Scan for the cell matching the given text and deliver its (X, Y) coordinate at center. 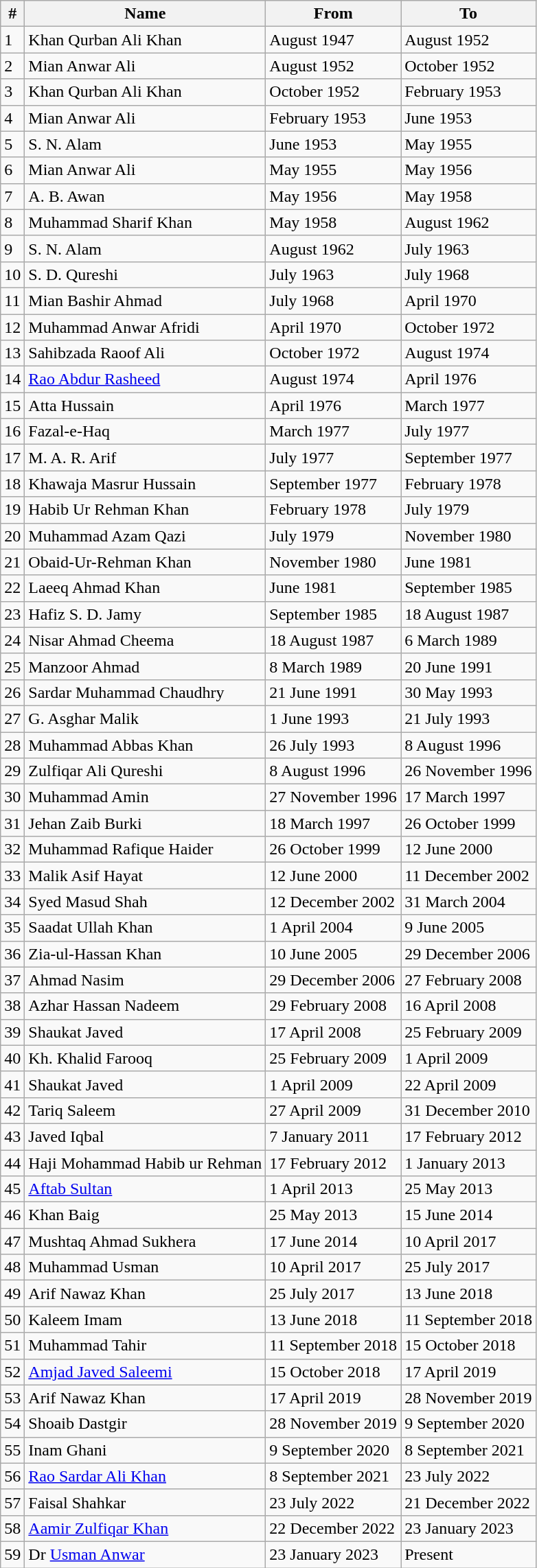
Sardar Muhammad Chaudhry (146, 692)
27 April 2009 (334, 1110)
24 (12, 640)
# (12, 14)
41 (12, 1084)
53 (12, 1398)
33 (12, 876)
A. B. Awan (146, 196)
10 (12, 274)
Azhar Hassan Nadeem (146, 1006)
26 (12, 692)
1 April 2013 (334, 1189)
15 June 2014 (468, 1215)
25 (12, 666)
13 (12, 353)
Shoaib Dastgir (146, 1424)
4 (12, 118)
M. A. R. Arif (146, 458)
21 December 2022 (468, 1502)
27 November 1996 (334, 797)
Muhammad Rafique Haider (146, 850)
43 (12, 1136)
29 (12, 771)
5 (12, 144)
15 (12, 406)
29 February 2008 (334, 1006)
Hafiz S. D. Jamy (146, 614)
26 November 1996 (468, 771)
Inam Ghani (146, 1450)
45 (12, 1189)
Khawaja Masrur Hussain (146, 484)
28 (12, 745)
Muhammad Sharif Khan (146, 222)
11 December 2002 (468, 876)
8 (12, 222)
To (468, 14)
6 (12, 170)
Syed Masud Shah (146, 902)
August 1947 (334, 40)
9 (12, 248)
Mian Bashir Ahmad (146, 301)
Muhammad Azam Qazi (146, 536)
16 (12, 432)
17 April 2008 (334, 1032)
11 (12, 301)
S. D. Qureshi (146, 274)
21 July 1993 (468, 718)
27 (12, 718)
10 June 2005 (334, 954)
G. Asghar Malik (146, 718)
Name (146, 14)
Habib Ur Rehman Khan (146, 510)
38 (12, 1006)
Nisar Ahmad Cheema (146, 640)
Dr Usman Anwar (146, 1554)
31 March 2004 (468, 902)
Zia-ul-Hassan Khan (146, 954)
23 (12, 614)
Muhammad Amin (146, 797)
56 (12, 1476)
49 (12, 1294)
9 June 2005 (468, 928)
Tariq Saleem (146, 1110)
17 March 1997 (468, 797)
Khan Baig (146, 1215)
12 (12, 327)
Fazal-e-Haq (146, 432)
22 (12, 588)
Faisal Shahkar (146, 1502)
47 (12, 1241)
Haji Mohammad Habib ur Rehman (146, 1163)
Javed Iqbal (146, 1136)
12 December 2002 (334, 902)
40 (12, 1058)
44 (12, 1163)
32 (12, 850)
21 (12, 562)
2 (12, 66)
Muhammad Usman (146, 1267)
8 March 1989 (334, 666)
Laeeq Ahmad Khan (146, 588)
Manzoor Ahmad (146, 666)
46 (12, 1215)
Obaid-Ur-Rehman Khan (146, 562)
Malik Asif Hayat (146, 876)
18 March 1997 (334, 823)
54 (12, 1424)
Ahmad Nasim (146, 980)
1 (12, 40)
Atta Hussain (146, 406)
37 (12, 980)
26 July 1993 (334, 745)
Kh. Khalid Farooq (146, 1058)
16 April 2008 (468, 1006)
Muhammad Abbas Khan (146, 745)
39 (12, 1032)
6 March 1989 (468, 640)
Aftab Sultan (146, 1189)
17 (12, 458)
Mushtaq Ahmad Sukhera (146, 1241)
34 (12, 902)
1 April 2004 (334, 928)
18 (12, 484)
Sahibzada Raoof Ali (146, 353)
17 June 2014 (334, 1241)
Saadat Ullah Khan (146, 928)
Aamir Zulfiqar Khan (146, 1528)
52 (12, 1372)
36 (12, 954)
Amjad Javed Saleemi (146, 1372)
Rao Sardar Ali Khan (146, 1476)
Present (468, 1554)
48 (12, 1267)
22 December 2022 (334, 1528)
27 February 2008 (468, 980)
Jehan Zaib Burki (146, 823)
20 (12, 536)
14 (12, 379)
21 June 1991 (334, 692)
Muhammad Anwar Afridi (146, 327)
20 June 1991 (468, 666)
59 (12, 1554)
55 (12, 1450)
3 (12, 92)
42 (12, 1110)
Rao Abdur Rasheed (146, 379)
51 (12, 1346)
58 (12, 1528)
30 (12, 797)
7 January 2011 (334, 1136)
Muhammad Tahir (146, 1346)
19 (12, 510)
30 May 1993 (468, 692)
1 January 2013 (468, 1163)
22 April 2009 (468, 1084)
Zulfiqar Ali Qureshi (146, 771)
57 (12, 1502)
From (334, 14)
35 (12, 928)
7 (12, 196)
Kaleem Imam (146, 1320)
31 December 2010 (468, 1110)
31 (12, 823)
1 June 1993 (334, 718)
50 (12, 1320)
